Output the (X, Y) coordinate of the center of the cell containing the given text.  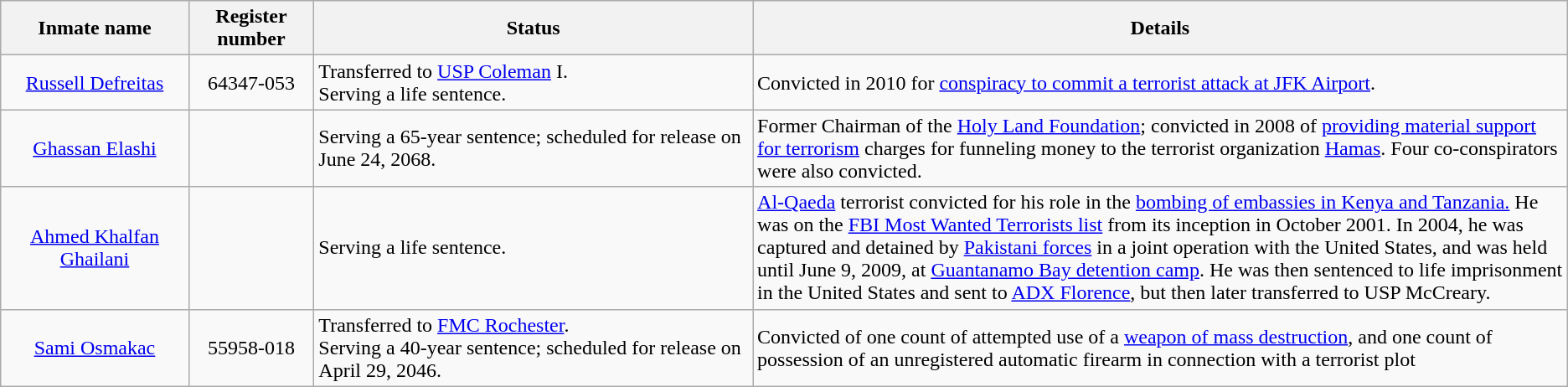
Ahmed Khalfan Ghailani (95, 248)
Serving a life sentence. (534, 248)
Convicted in 2010 for conspiracy to commit a terrorist attack at JFK Airport. (1161, 82)
Transferred to USP Coleman I.Serving a life sentence. (534, 82)
Details (1161, 28)
55958-018 (251, 348)
Transferred to FMC Rochester.Serving a 40-year sentence; scheduled for release on April 29, 2046. (534, 348)
Serving a 65-year sentence; scheduled for release on June 24, 2068. (534, 148)
Register number (251, 28)
Status (534, 28)
Ghassan Elashi (95, 148)
Inmate name (95, 28)
64347-053 (251, 82)
Sami Osmakac (95, 348)
Russell Defreitas (95, 82)
